Find where the given text appears and provide that cell's center as [x, y] coordinate. 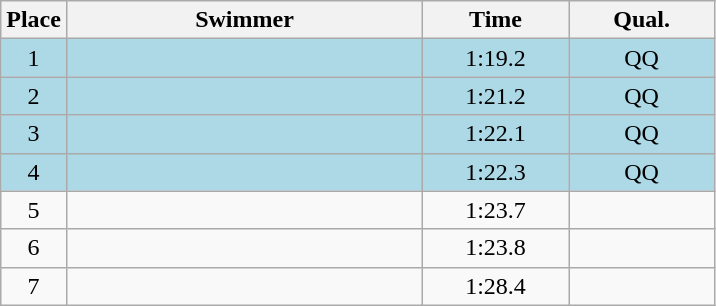
1:23.8 [496, 248]
3 [34, 134]
1:28.4 [496, 286]
1:23.7 [496, 210]
1:22.3 [496, 172]
6 [34, 248]
Time [496, 20]
7 [34, 286]
Place [34, 20]
4 [34, 172]
Swimmer [244, 20]
2 [34, 96]
5 [34, 210]
1:21.2 [496, 96]
1 [34, 58]
1:19.2 [496, 58]
Qual. [642, 20]
1:22.1 [496, 134]
